Output the [x, y] coordinate of the center of the cell containing the given text.  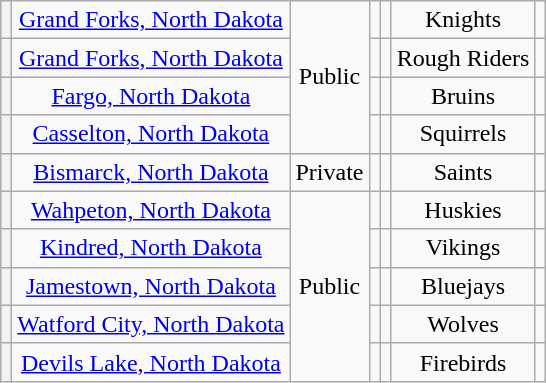
Fargo, North Dakota [151, 96]
Squirrels [463, 134]
Knights [463, 20]
Vikings [463, 248]
Casselton, North Dakota [151, 134]
Huskies [463, 210]
Watford City, North Dakota [151, 324]
Wahpeton, North Dakota [151, 210]
Bruins [463, 96]
Bluejays [463, 286]
Rough Riders [463, 58]
Devils Lake, North Dakota [151, 362]
Kindred, North Dakota [151, 248]
Wolves [463, 324]
Saints [463, 172]
Jamestown, North Dakota [151, 286]
Private [330, 172]
Bismarck, North Dakota [151, 172]
Firebirds [463, 362]
